Scan for the cell matching the given text and deliver its [X, Y] coordinate at center. 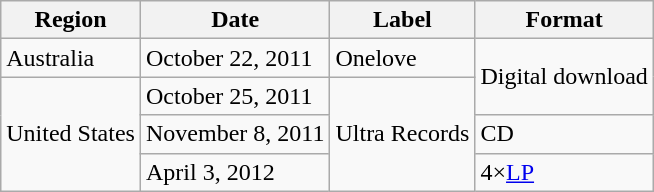
CD [564, 134]
Australia [71, 58]
Onelove [402, 58]
Ultra Records [402, 134]
Digital download [564, 77]
Format [564, 20]
4×LP [564, 172]
November 8, 2011 [234, 134]
October 22, 2011 [234, 58]
Label [402, 20]
October 25, 2011 [234, 96]
Region [71, 20]
April 3, 2012 [234, 172]
United States [71, 134]
Date [234, 20]
